Capture the cell that displays the provided text and extract its (X, Y) central coordinate. 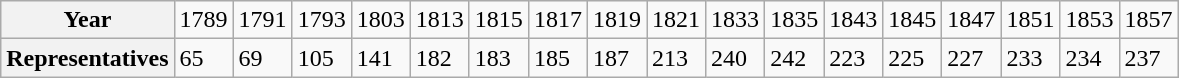
1819 (616, 20)
1815 (498, 20)
242 (794, 58)
240 (736, 58)
237 (1148, 58)
1789 (204, 20)
1847 (972, 20)
1851 (1030, 20)
1793 (322, 20)
141 (380, 58)
Representatives (88, 58)
225 (912, 58)
69 (262, 58)
1853 (1090, 20)
65 (204, 58)
185 (558, 58)
1817 (558, 20)
233 (1030, 58)
1813 (440, 20)
187 (616, 58)
227 (972, 58)
1845 (912, 20)
182 (440, 58)
105 (322, 58)
1857 (1148, 20)
234 (1090, 58)
1791 (262, 20)
1833 (736, 20)
183 (498, 58)
223 (854, 58)
Year (88, 20)
1835 (794, 20)
1803 (380, 20)
1821 (676, 20)
1843 (854, 20)
213 (676, 58)
